For the text-containing cell, return its midpoint in (x, y) coordinate format. 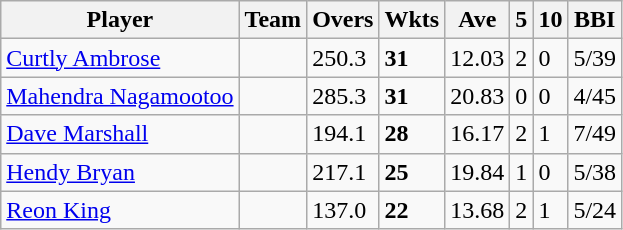
Reon King (120, 210)
Wkts (412, 20)
5/24 (595, 210)
4/45 (595, 96)
Mahendra Nagamootoo (120, 96)
Curtly Ambrose (120, 58)
BBI (595, 20)
217.1 (343, 172)
5/38 (595, 172)
5 (522, 20)
5/39 (595, 58)
250.3 (343, 58)
194.1 (343, 134)
Dave Marshall (120, 134)
10 (550, 20)
Player (120, 20)
12.03 (478, 58)
19.84 (478, 172)
7/49 (595, 134)
13.68 (478, 210)
20.83 (478, 96)
22 (412, 210)
137.0 (343, 210)
Hendy Bryan (120, 172)
Ave (478, 20)
Overs (343, 20)
25 (412, 172)
Team (273, 20)
285.3 (343, 96)
28 (412, 134)
16.17 (478, 134)
